Search for the cell housing the specified text and yield its (x, y) center coordinate. 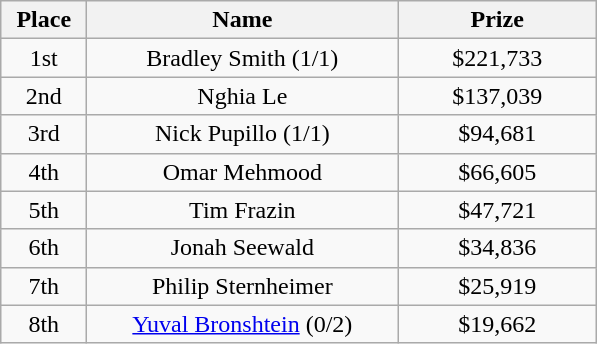
$137,039 (498, 96)
2nd (44, 96)
4th (44, 172)
$221,733 (498, 58)
5th (44, 210)
Tim Frazin (242, 210)
Yuval Bronshtein (0/2) (242, 324)
6th (44, 248)
$47,721 (498, 210)
Nick Pupillo (1/1) (242, 134)
7th (44, 286)
Name (242, 20)
Nghia Le (242, 96)
8th (44, 324)
$66,605 (498, 172)
Jonah Seewald (242, 248)
Prize (498, 20)
$94,681 (498, 134)
3rd (44, 134)
Place (44, 20)
Omar Mehmood (242, 172)
$34,836 (498, 248)
$25,919 (498, 286)
$19,662 (498, 324)
1st (44, 58)
Bradley Smith (1/1) (242, 58)
Philip Sternheimer (242, 286)
